Return the [x, y] coordinate for the center point of the cell that contains the specified text.  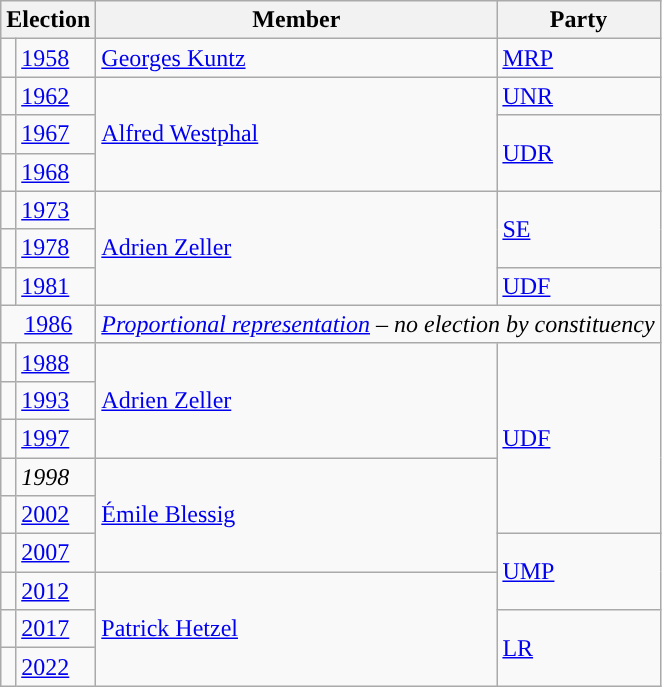
UMP [578, 572]
Party [578, 20]
1997 [56, 438]
Émile Blessig [296, 515]
Georges Kuntz [296, 58]
1998 [56, 477]
MRP [578, 58]
1967 [56, 134]
1973 [56, 210]
2012 [56, 591]
2022 [56, 667]
LR [578, 648]
Proportional representation – no election by constituency [378, 324]
SE [578, 229]
1981 [56, 286]
1988 [56, 362]
2017 [56, 629]
1986 [48, 324]
1993 [56, 400]
2007 [56, 553]
Alfred Westphal [296, 134]
UNR [578, 96]
1968 [56, 172]
Election [48, 20]
UDR [578, 153]
2002 [56, 515]
Patrick Hetzel [296, 629]
1958 [56, 58]
Member [296, 20]
1962 [56, 96]
1978 [56, 248]
